Pinpoint the cell where the given text exists, returning its (x, y) midpoint coordinate. 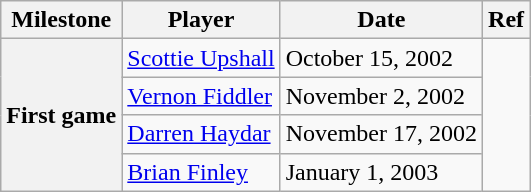
Brian Finley (201, 172)
Date (381, 20)
Darren Haydar (201, 134)
First game (62, 115)
Milestone (62, 20)
Player (201, 20)
November 2, 2002 (381, 96)
October 15, 2002 (381, 58)
November 17, 2002 (381, 134)
Ref (506, 20)
Vernon Fiddler (201, 96)
Scottie Upshall (201, 58)
January 1, 2003 (381, 172)
